Extract the [X, Y] coordinate from the center of the cell holding the provided text.  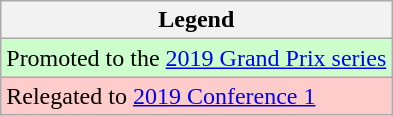
Promoted to the 2019 Grand Prix series [196, 58]
Legend [196, 20]
Relegated to 2019 Conference 1 [196, 96]
